Search for the cell housing the specified text and yield its (X, Y) center coordinate. 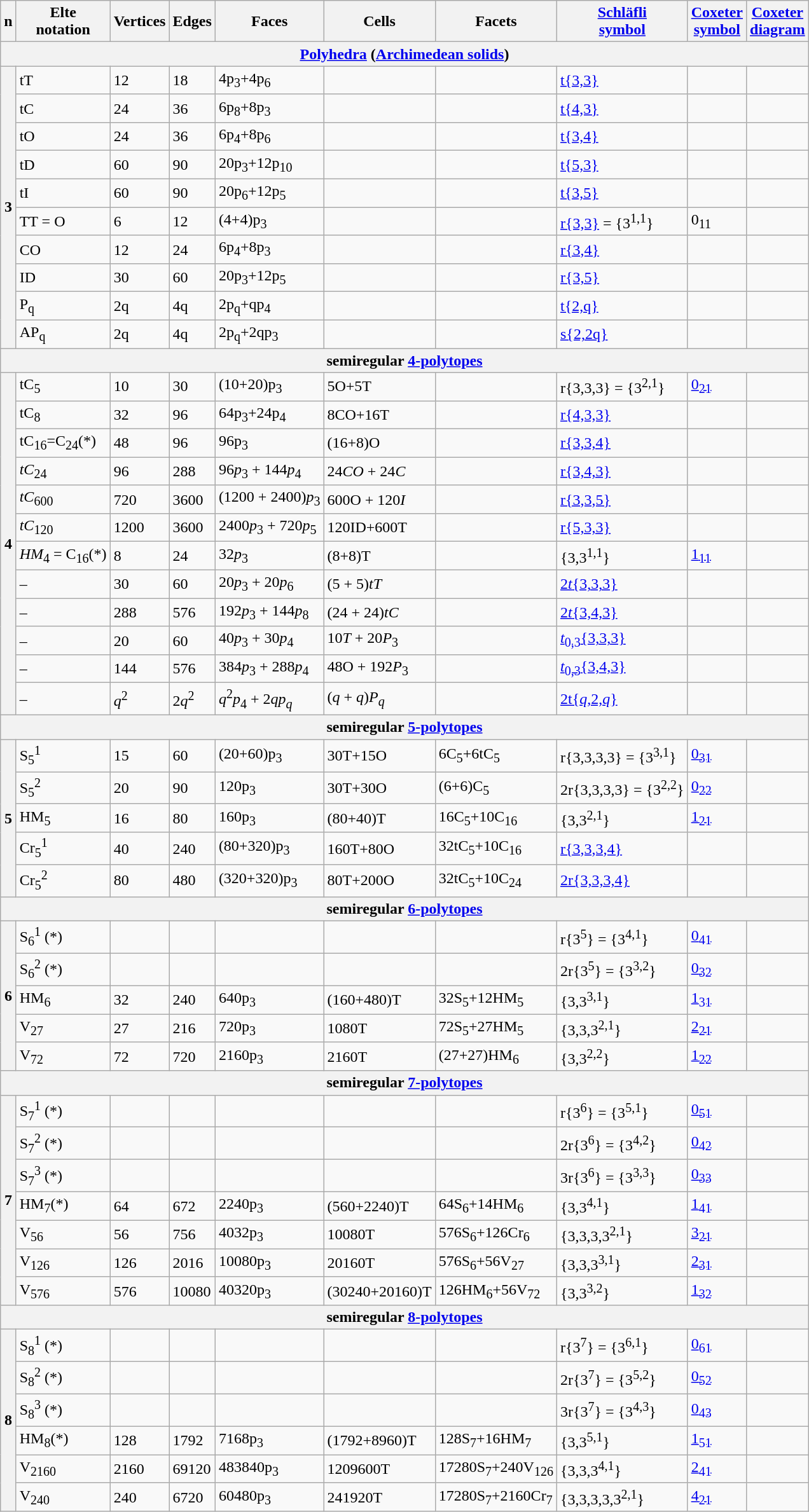
192p3 + 144p8 (270, 612)
(16+8)O (379, 443)
241 (717, 1469)
tC600 (63, 499)
480 (192, 881)
(8+8)T (379, 556)
S62 (*) (63, 969)
60480p3 (270, 1497)
HM8(*) (63, 1441)
120p3 (270, 788)
321 (717, 1235)
(30240+20160)T (379, 1291)
V27 (63, 1029)
S52 (63, 788)
semiregular 6-polytopes (405, 909)
{3,3,3,32,1} (622, 1235)
(80+320)p3 (270, 848)
semiregular 4-polytopes (405, 361)
40320p3 (270, 1291)
4p3+4p6 (270, 80)
20p3+12p10 (270, 165)
r{4,3,3} (622, 415)
(6+6)C5 (496, 788)
128S7+16HM7 (496, 1441)
q2p4 + 2qpq (270, 699)
72S5+27HM5 (496, 1029)
3 (8, 207)
672 (192, 1207)
1209600T (379, 1469)
2t{q,2,q} (622, 699)
t0,3{3,4,3} (622, 668)
7168p3 (270, 1441)
2r{3,3,3,3} = {32,2} (622, 788)
s{2,2q} (622, 334)
{3,33,1} (622, 1000)
32tC5+10C16 (496, 848)
122 (717, 1057)
Eltenotation (63, 22)
2160T (379, 1057)
7 (8, 1200)
(160+480)T (379, 1000)
Schläflisymbol (622, 22)
tO (63, 137)
2r{3,3,3,4} (622, 881)
4 (8, 544)
2160p3 (270, 1057)
2pq+qp4 (270, 306)
Pq (63, 306)
semiregular 7-polytopes (405, 1083)
64S6+14HM6 (496, 1207)
r{3,3,5} (622, 499)
221 (717, 1029)
483840p3 (270, 1469)
17280S7+240V126 (496, 1469)
(20+60)p3 (270, 755)
27 (140, 1029)
{3,31,1} (622, 556)
S61 (*) (63, 937)
32tC5+10C24 (496, 881)
r{3,3,4} (622, 443)
(5 + 5)tT (379, 584)
{3,34,1} (622, 1207)
(1200 + 2400)p3 (270, 499)
S51 (63, 755)
Facets (496, 22)
tC5 (63, 387)
4032p3 (270, 1235)
Coxetersymbol (717, 22)
tC8 (63, 415)
Cr51 (63, 848)
141 (717, 1207)
120ID+600T (379, 528)
tC16=C24(*) (63, 443)
2160 (140, 1469)
t{2,q} (622, 306)
V72 (63, 1057)
S81 (*) (63, 1345)
t0,3{3,3,3} (622, 640)
052 (717, 1378)
64p3+24p4 (270, 415)
96p3 + 144p4 (270, 471)
131 (717, 1000)
Cells (379, 22)
CO (63, 249)
128 (140, 1441)
S72 (*) (63, 1143)
Cr52 (63, 881)
042 (717, 1143)
021 (717, 387)
051 (717, 1111)
121 (717, 818)
032 (717, 969)
ID (63, 277)
421 (717, 1497)
S83 (*) (63, 1410)
72 (140, 1057)
3r{37} = {34,3} (622, 1410)
{3,35,1} (622, 1441)
5 (8, 818)
40p3 + 30p4 (270, 640)
V126 (63, 1263)
64 (140, 1207)
(27+27)HM6 (496, 1057)
6p4+8p6 (270, 137)
tC120 (63, 528)
S71 (*) (63, 1111)
69120 (192, 1469)
24CO + 24C (379, 471)
Faces (270, 22)
132 (717, 1291)
756 (192, 1235)
16 (140, 818)
r{3,3,3,3} = {33,1} (622, 755)
031 (717, 755)
r{37} = {36,1} (622, 1345)
2r{36} = {34,2} (622, 1143)
2pq+2qp3 (270, 334)
r{3,3,3} = {32,1} (622, 387)
t{3,5} (622, 193)
126HM6+56V72 (496, 1291)
6p8+8p3 (270, 108)
576S6+56V27 (496, 1263)
720p3 (270, 1029)
2240p3 (270, 1207)
011 (717, 221)
semiregular 5-polytopes (405, 727)
r{5,3,3} (622, 528)
144 (140, 668)
600O + 120I (379, 499)
(80+40)T (379, 818)
3r{36} = {33,3} (622, 1176)
10080T (379, 1235)
HM6 (63, 1000)
18 (192, 80)
tD (63, 165)
56 (140, 1235)
HM5 (63, 818)
V2160 (63, 1469)
r{36} = {35,1} (622, 1111)
Polyhedra (Archimedean solids) (405, 54)
16C5+10C16 (496, 818)
10T + 20P3 (379, 640)
231 (717, 1263)
1792 (192, 1441)
1080T (379, 1029)
041 (717, 937)
n (8, 22)
80T+200O (379, 881)
{3,33,2} (622, 1291)
2r{37} = {35,2} (622, 1378)
2400p3 + 720p5 (270, 528)
160p3 (270, 818)
6p4+8p3 (270, 249)
{3,3,32,1} (622, 1029)
Edges (192, 22)
r{35} = {34,1} (622, 937)
Coxeterdiagram (778, 22)
{3,3,3,3,32,1} (622, 1497)
48 (140, 443)
(320+320)p3 (270, 881)
30T+30O (379, 788)
V576 (63, 1291)
15 (140, 755)
APq (63, 334)
2r{35} = {33,2} (622, 969)
2t{3,3,3} (622, 584)
241920T (379, 1497)
t{3,3} (622, 80)
V240 (63, 1497)
r{3,4,3} (622, 471)
t{4,3} (622, 108)
t{5,3} (622, 165)
S82 (*) (63, 1378)
216 (192, 1029)
2016 (192, 1263)
r{3,5} (622, 277)
r{3,3,3,4} (622, 848)
1200 (140, 528)
tT (63, 80)
HM7(*) (63, 1207)
6720 (192, 1497)
2q2 (192, 699)
20p3 + 20p6 (270, 584)
(24 + 24)tC (379, 612)
(10+20)p3 (270, 387)
(q + q)Pq (379, 699)
HM4 = C16(*) (63, 556)
20p6+12p5 (270, 193)
{3,32,2} (622, 1057)
Vertices (140, 22)
32p3 (270, 556)
S73 (*) (63, 1176)
126 (140, 1263)
tC (63, 108)
10080 (192, 1291)
20p3+12p5 (270, 277)
V56 (63, 1235)
043 (717, 1410)
111 (717, 556)
022 (717, 788)
30T+15O (379, 755)
(560+2240)T (379, 1207)
(1792+8960)T (379, 1441)
t{3,4} (622, 137)
q2 (140, 699)
640p3 (270, 1000)
10 (140, 387)
40 (140, 848)
96p3 (270, 443)
8CO+16T (379, 415)
tI (63, 193)
576S6+126Cr6 (496, 1235)
033 (717, 1176)
20160T (379, 1263)
semiregular 8-polytopes (405, 1317)
TT = O (63, 221)
061 (717, 1345)
6C5+6tC5 (496, 755)
{3,3,33,1} (622, 1263)
48O + 192P3 (379, 668)
17280S7+2160Cr7 (496, 1497)
384p3 + 288p4 (270, 668)
5O+5T (379, 387)
151 (717, 1441)
tC24 (63, 471)
160T+80O (379, 848)
32S5+12HM5 (496, 1000)
r{3,4} (622, 249)
{3,32,1} (622, 818)
{3,3,34,1} (622, 1469)
r{3,3} = {31,1} (622, 221)
10080p3 (270, 1263)
(4+4)p3 (270, 221)
2t{3,4,3} (622, 612)
